Pinpoint the cell where the given text exists, returning its [x, y] midpoint coordinate. 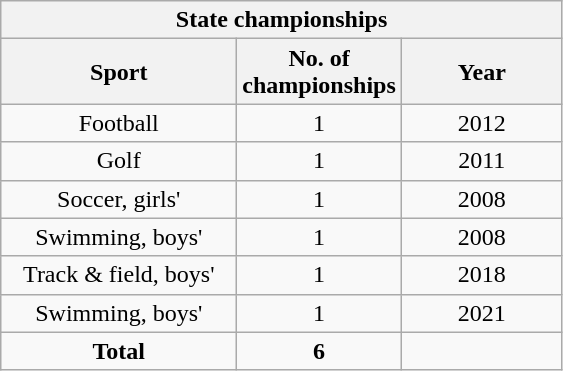
2021 [482, 313]
Football [119, 123]
2011 [482, 161]
Year [482, 72]
2018 [482, 275]
State championships [282, 20]
2012 [482, 123]
Total [119, 351]
Soccer, girls' [119, 199]
Golf [119, 161]
Track & field, boys' [119, 275]
6 [319, 351]
Sport [119, 72]
No. of championships [319, 72]
